Scan for the cell matching the given text and deliver its [x, y] coordinate at center. 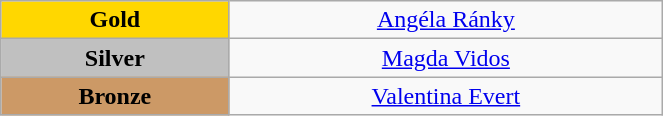
Silver [115, 58]
Gold [115, 20]
Angéla Ránky [446, 20]
Magda Vidos [446, 58]
Valentina Evert [446, 96]
Bronze [115, 96]
